Pinpoint the cell where the given text exists, returning its [x, y] midpoint coordinate. 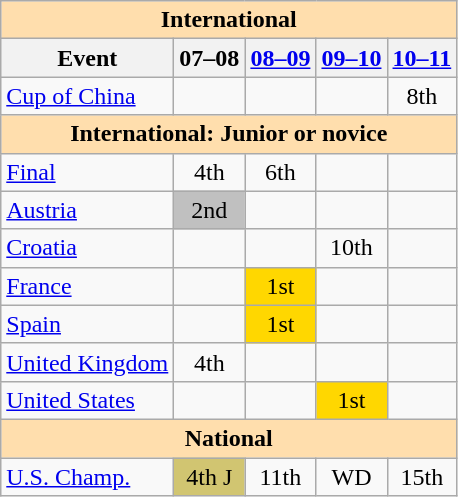
Croatia [88, 248]
United States [88, 400]
National [229, 438]
4th J [210, 477]
United Kingdom [88, 362]
09–10 [352, 58]
11th [280, 477]
2nd [210, 210]
07–08 [210, 58]
08–09 [280, 58]
Final [88, 172]
10th [352, 248]
WD [352, 477]
Austria [88, 210]
Spain [88, 324]
10–11 [422, 58]
Cup of China [88, 96]
Event [88, 58]
France [88, 286]
6th [280, 172]
U.S. Champ. [88, 477]
15th [422, 477]
International: Junior or novice [229, 134]
8th [422, 96]
International [229, 20]
